Provide the [X, Y] coordinate of the cell's center where the given text is located.  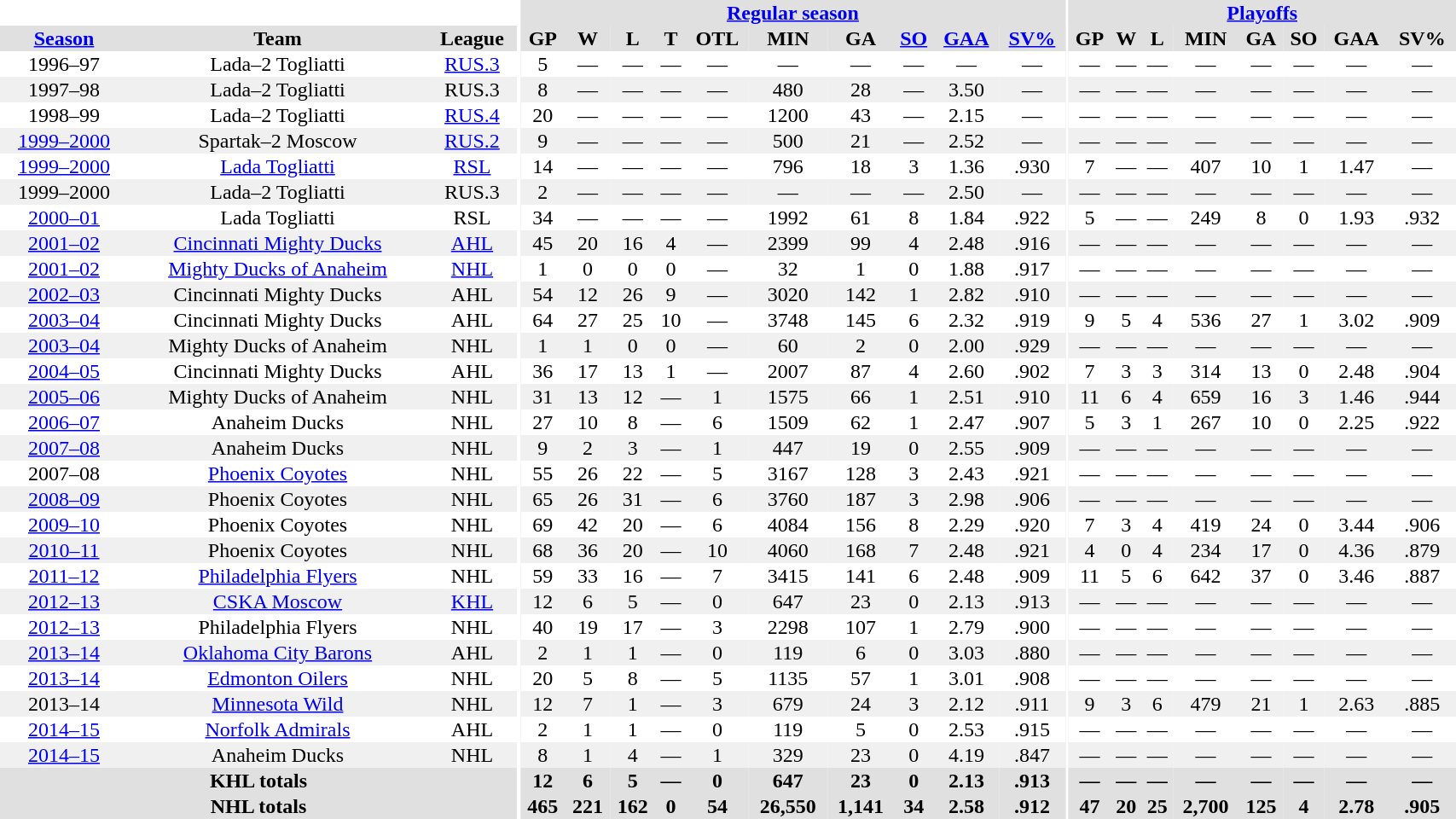
479 [1206, 704]
1135 [788, 678]
55 [542, 473]
128 [860, 473]
2.47 [966, 422]
3020 [788, 294]
2.29 [966, 525]
3.50 [966, 90]
Spartak–2 Moscow [278, 141]
57 [860, 678]
.920 [1032, 525]
2010–11 [64, 550]
2298 [788, 627]
1.36 [966, 166]
2.79 [966, 627]
107 [860, 627]
.880 [1032, 653]
2399 [788, 243]
2011–12 [64, 576]
Edmonton Oilers [278, 678]
796 [788, 166]
.919 [1032, 320]
26,550 [788, 806]
407 [1206, 166]
2.82 [966, 294]
1996–97 [64, 64]
37 [1261, 576]
59 [542, 576]
465 [542, 806]
Playoffs [1262, 13]
156 [860, 525]
2.32 [966, 320]
500 [788, 141]
45 [542, 243]
RUS.2 [473, 141]
.908 [1032, 678]
2005–06 [64, 397]
62 [860, 422]
162 [633, 806]
66 [860, 397]
2.55 [966, 448]
22 [633, 473]
60 [788, 346]
4.36 [1356, 550]
.915 [1032, 729]
.902 [1032, 371]
Minnesota Wild [278, 704]
.904 [1422, 371]
.887 [1422, 576]
141 [860, 576]
2.60 [966, 371]
168 [860, 550]
Season [64, 38]
65 [542, 499]
87 [860, 371]
OTL [718, 38]
18 [860, 166]
2.15 [966, 115]
4.19 [966, 755]
249 [1206, 218]
4084 [788, 525]
125 [1261, 806]
42 [589, 525]
1575 [788, 397]
2009–10 [64, 525]
145 [860, 320]
.932 [1422, 218]
.905 [1422, 806]
2.50 [966, 192]
CSKA Moscow [278, 601]
2.63 [1356, 704]
99 [860, 243]
RUS.4 [473, 115]
3167 [788, 473]
1.46 [1356, 397]
.885 [1422, 704]
.912 [1032, 806]
Oklahoma City Barons [278, 653]
1997–98 [64, 90]
2.43 [966, 473]
1.93 [1356, 218]
2.53 [966, 729]
3415 [788, 576]
2.58 [966, 806]
3.01 [966, 678]
2,700 [1206, 806]
.930 [1032, 166]
2000–01 [64, 218]
KHL totals [258, 781]
3.03 [966, 653]
.900 [1032, 627]
2004–05 [64, 371]
1.88 [966, 269]
1.84 [966, 218]
.944 [1422, 397]
68 [542, 550]
Norfolk Admirals [278, 729]
33 [589, 576]
480 [788, 90]
3760 [788, 499]
2.00 [966, 346]
.879 [1422, 550]
.907 [1032, 422]
2.51 [966, 397]
KHL [473, 601]
329 [788, 755]
.929 [1032, 346]
43 [860, 115]
2.98 [966, 499]
536 [1206, 320]
Regular season [793, 13]
2.25 [1356, 422]
47 [1090, 806]
14 [542, 166]
28 [860, 90]
32 [788, 269]
69 [542, 525]
.916 [1032, 243]
1509 [788, 422]
2002–03 [64, 294]
2.78 [1356, 806]
419 [1206, 525]
659 [1206, 397]
2007 [788, 371]
187 [860, 499]
142 [860, 294]
447 [788, 448]
.917 [1032, 269]
64 [542, 320]
3748 [788, 320]
1.47 [1356, 166]
234 [1206, 550]
.911 [1032, 704]
NHL totals [258, 806]
League [473, 38]
267 [1206, 422]
4060 [788, 550]
.847 [1032, 755]
3.02 [1356, 320]
1998–99 [64, 115]
1,141 [860, 806]
2008–09 [64, 499]
3.44 [1356, 525]
679 [788, 704]
2006–07 [64, 422]
1200 [788, 115]
3.46 [1356, 576]
40 [542, 627]
221 [589, 806]
61 [860, 218]
Team [278, 38]
642 [1206, 576]
2.12 [966, 704]
2.52 [966, 141]
T [670, 38]
1992 [788, 218]
314 [1206, 371]
